Output the (X, Y) coordinate of the center of the cell containing the given text.  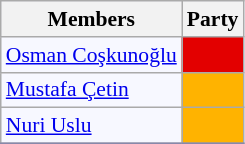
Members (92, 19)
Party (213, 19)
Nuri Uslu (92, 126)
Mustafa Çetin (92, 90)
Osman Coşkunoğlu (92, 55)
